Return (x, y) of the center of cell containing provided text 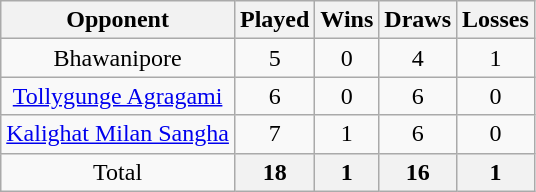
4 (418, 58)
Kalighat Milan Sangha (118, 134)
Opponent (118, 20)
Played (274, 20)
Total (118, 172)
Draws (418, 20)
7 (274, 134)
16 (418, 172)
Bhawanipore (118, 58)
Wins (347, 20)
5 (274, 58)
Losses (496, 20)
18 (274, 172)
Tollygunge Agragami (118, 96)
